Return [x, y] of the center of cell containing provided text 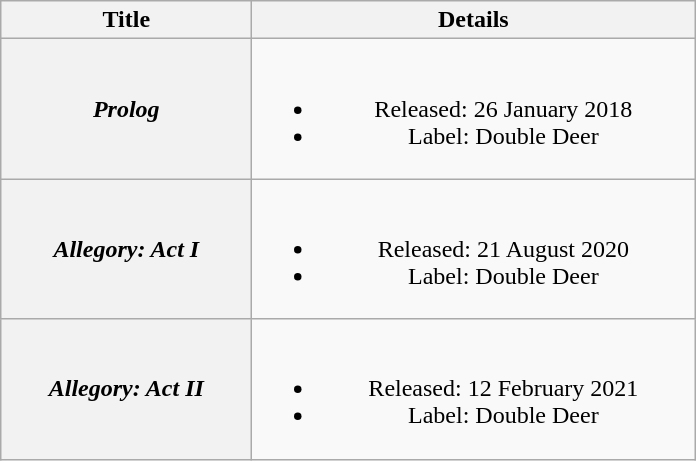
Details [474, 20]
Released: 26 January 2018Label: Double Deer [474, 109]
Prolog [126, 109]
Released: 21 August 2020Label: Double Deer [474, 249]
Released: 12 February 2021Label: Double Deer [474, 389]
Title [126, 20]
Allegory: Act I [126, 249]
Allegory: Act II [126, 389]
